Find where the given text appears and provide that cell's center as (x, y) coordinate. 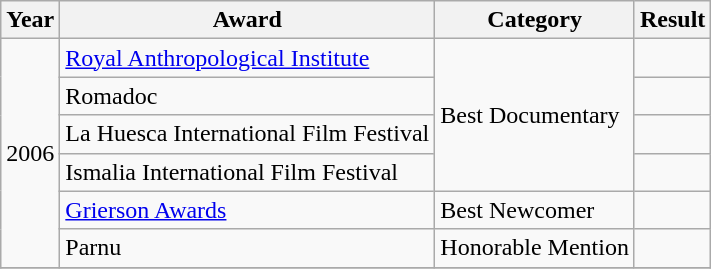
2006 (30, 153)
Best Newcomer (535, 210)
Parnu (248, 248)
La Huesca International Film Festival (248, 134)
Category (535, 20)
Award (248, 20)
Ismalia International Film Festival (248, 172)
Royal Anthropological Institute (248, 58)
Result (672, 20)
Romadoc (248, 96)
Grierson Awards (248, 210)
Best Documentary (535, 115)
Year (30, 20)
Honorable Mention (535, 248)
